For the text-containing cell, return its midpoint in (X, Y) coordinate format. 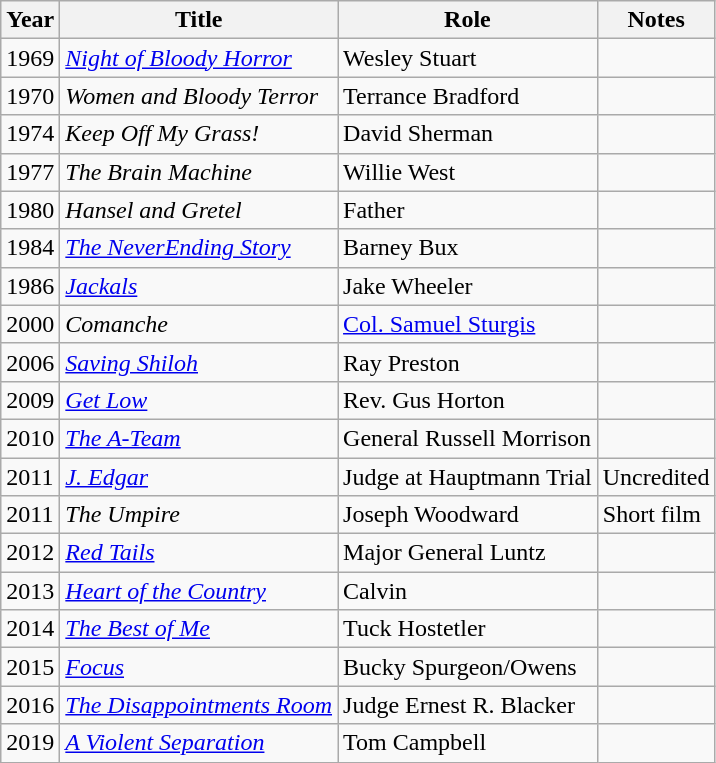
Focus (199, 667)
2015 (30, 667)
Barney Bux (468, 248)
1974 (30, 134)
Judge at Hauptmann Trial (468, 477)
2016 (30, 705)
2000 (30, 324)
The Umpire (199, 515)
Night of Bloody Horror (199, 58)
The NeverEnding Story (199, 248)
Short film (656, 515)
Jake Wheeler (468, 286)
Heart of the Country (199, 591)
Keep Off My Grass! (199, 134)
Uncredited (656, 477)
2006 (30, 362)
Willie West (468, 172)
Year (30, 20)
Role (468, 20)
The A-Team (199, 438)
Calvin (468, 591)
Women and Bloody Terror (199, 96)
2013 (30, 591)
1984 (30, 248)
Notes (656, 20)
2012 (30, 553)
Saving Shiloh (199, 362)
1977 (30, 172)
Tuck Hostetler (468, 629)
1970 (30, 96)
Father (468, 210)
The Best of Me (199, 629)
Major General Luntz (468, 553)
A Violent Separation (199, 743)
2019 (30, 743)
The Disappointments Room (199, 705)
1986 (30, 286)
The Brain Machine (199, 172)
J. Edgar (199, 477)
Hansel and Gretel (199, 210)
David Sherman (468, 134)
1969 (30, 58)
General Russell Morrison (468, 438)
Title (199, 20)
1980 (30, 210)
Joseph Woodward (468, 515)
2009 (30, 400)
Ray Preston (468, 362)
Get Low (199, 400)
Col. Samuel Sturgis (468, 324)
Bucky Spurgeon/Owens (468, 667)
Judge Ernest R. Blacker (468, 705)
2010 (30, 438)
Jackals (199, 286)
Rev. Gus Horton (468, 400)
Red Tails (199, 553)
Comanche (199, 324)
2014 (30, 629)
Terrance Bradford (468, 96)
Wesley Stuart (468, 58)
Tom Campbell (468, 743)
